From the cell containing the given text, extract its center point as (X, Y) coordinate. 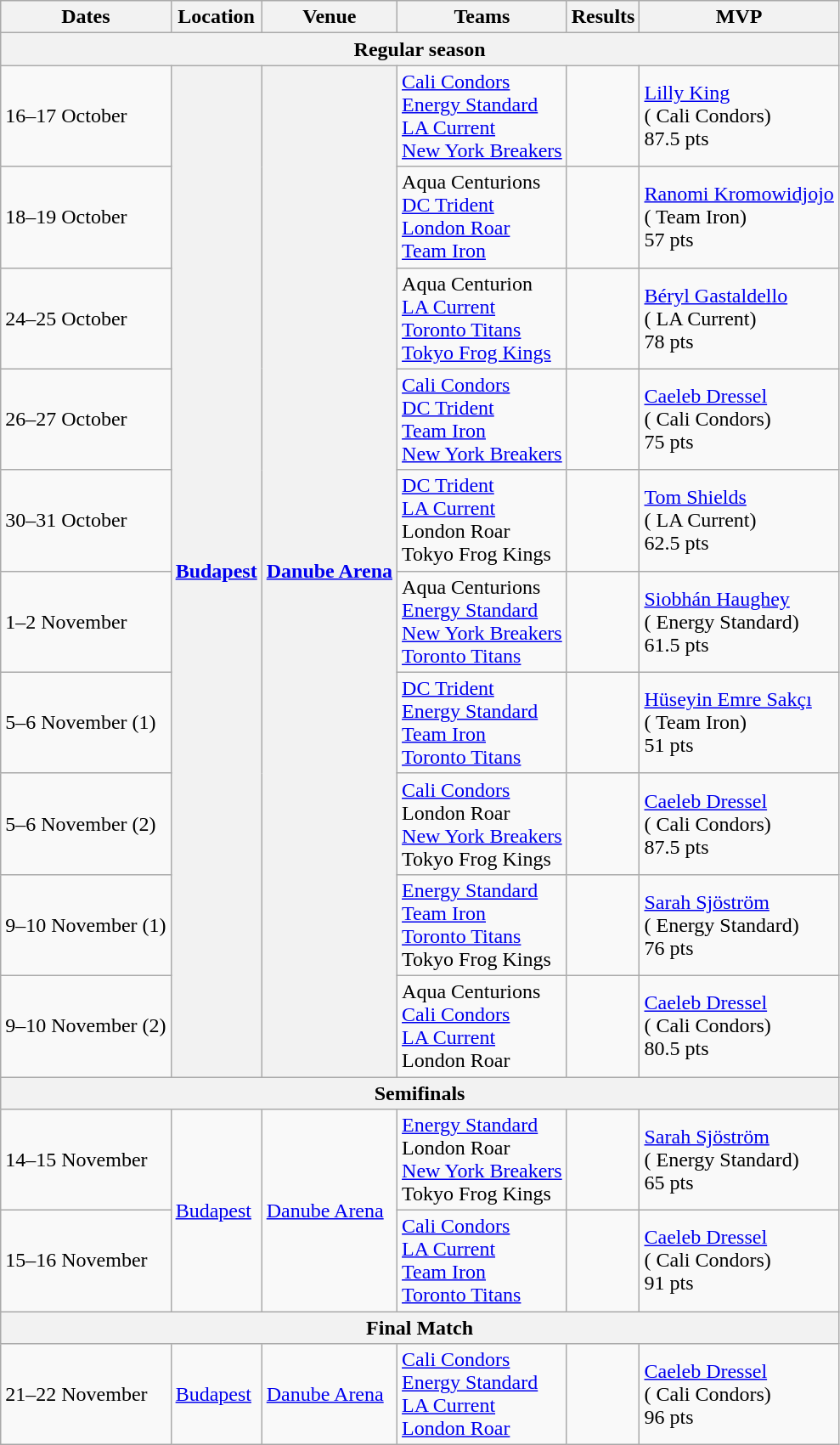
Teams (482, 17)
MVP (739, 17)
26–27 October (86, 420)
Semifinals (420, 1093)
Cali Condors London Roar New York Breakers Tokyo Frog Kings (482, 824)
Sarah Sjöström( Energy Standard)65 pts (739, 1160)
1–2 November (86, 622)
15–16 November (86, 1261)
Lilly King( Cali Condors)87.5 pts (739, 116)
14–15 November (86, 1160)
Aqua Centurion LA Current Toronto Titans Tokyo Frog Kings (482, 318)
Caeleb Dressel( Cali Condors)80.5 pts (739, 1026)
Dates (86, 17)
18–19 October (86, 217)
Siobhán Haughey( Energy Standard)61.5 pts (739, 622)
Cali Condors Energy Standard LA Current London Roar (482, 1395)
Sarah Sjöström( Energy Standard)76 pts (739, 924)
Energy Standard London Roar New York Breakers Tokyo Frog Kings (482, 1160)
Caeleb Dressel( Cali Condors)91 pts (739, 1261)
24–25 October (86, 318)
Cali Condors Energy Standard LA Current New York Breakers (482, 116)
Tom Shields( LA Current)62.5 pts (739, 520)
Aqua Centurions DC Trident London Roar Team Iron (482, 217)
Final Match (420, 1328)
30–31 October (86, 520)
Venue (330, 17)
Location (216, 17)
Caeleb Dressel( Cali Condors)87.5 pts (739, 824)
5–6 November (2) (86, 824)
Cali Condors LA Current Team Iron Toronto Titans (482, 1261)
Regular season (420, 49)
DC Trident LA Current London Roar Tokyo Frog Kings (482, 520)
Béryl Gastaldello( LA Current)78 pts (739, 318)
Aqua Centurions Cali Condors LA Current London Roar (482, 1026)
DC Trident Energy Standard Team Iron Toronto Titans (482, 722)
21–22 November (86, 1395)
Caeleb Dressel( Cali Condors)75 pts (739, 420)
9–10 November (2) (86, 1026)
Aqua Centurions Energy Standard New York Breakers Toronto Titans (482, 622)
16–17 October (86, 116)
Results (603, 17)
Caeleb Dressel( Cali Condors)96 pts (739, 1395)
Ranomi Kromowidjojo( Team Iron)57 pts (739, 217)
Cali Condors DC Trident Team Iron New York Breakers (482, 420)
5–6 November (1) (86, 722)
Energy Standard Team Iron Toronto Titans Tokyo Frog Kings (482, 924)
9–10 November (1) (86, 924)
Hüseyin Emre Sakçı( Team Iron)51 pts (739, 722)
